Pinpoint the cell where the given text exists, returning its [x, y] midpoint coordinate. 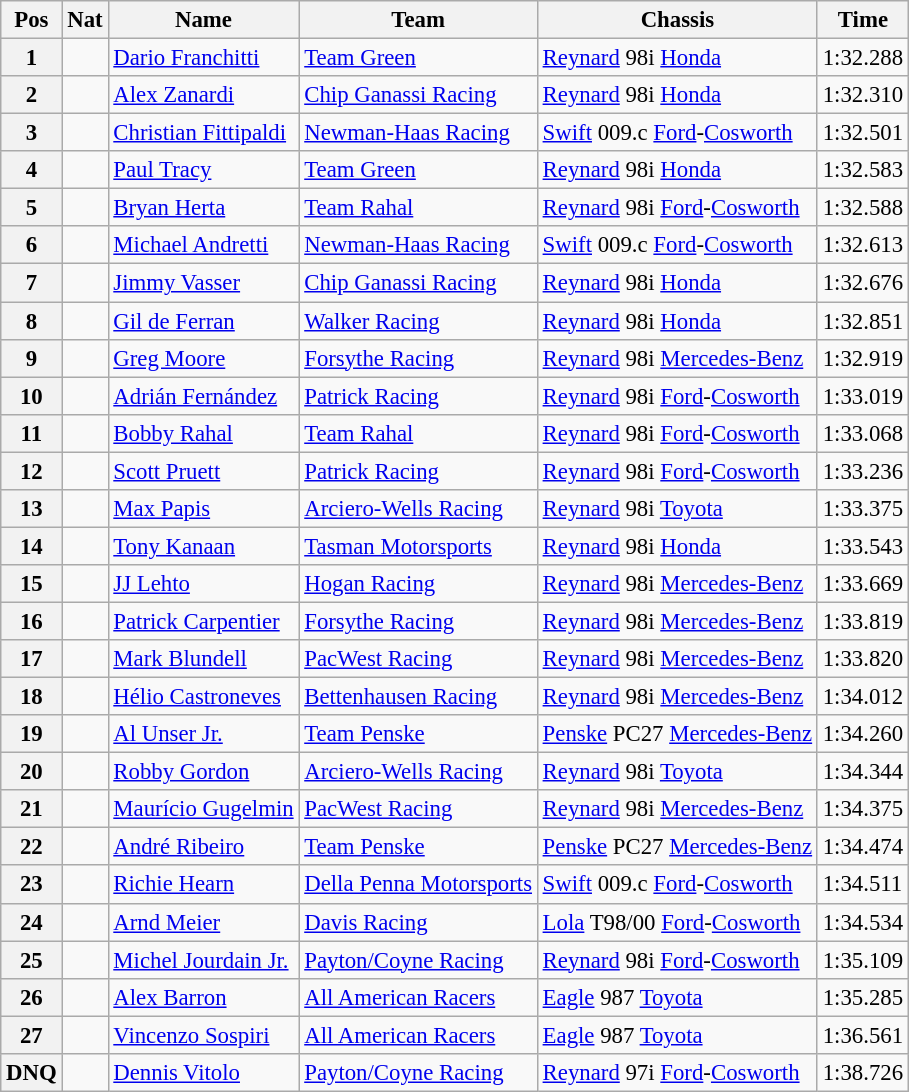
1:33.019 [862, 396]
1:36.561 [862, 1035]
1:33.236 [862, 471]
25 [32, 960]
Hogan Racing [418, 584]
Adrián Fernández [204, 396]
Lola T98/00 Ford-Cosworth [677, 922]
Arnd Meier [204, 922]
Patrick Carpentier [204, 621]
1:34.511 [862, 885]
1:33.375 [862, 509]
Davis Racing [418, 922]
Della Penna Motorsports [418, 885]
Hélio Castroneves [204, 697]
23 [32, 885]
Bettenhausen Racing [418, 697]
Alex Zanardi [204, 95]
12 [32, 471]
1:38.726 [862, 1073]
Paul Tracy [204, 170]
1:32.919 [862, 358]
10 [32, 396]
Michel Jourdain Jr. [204, 960]
Scott Pruett [204, 471]
André Ribeiro [204, 847]
13 [32, 509]
1:32.851 [862, 321]
Tasman Motorsports [418, 546]
4 [32, 170]
Max Papis [204, 509]
18 [32, 697]
Al Unser Jr. [204, 734]
1 [32, 58]
Name [204, 20]
Bobby Rahal [204, 433]
1:34.260 [862, 734]
Michael Andretti [204, 245]
20 [32, 772]
6 [32, 245]
16 [32, 621]
1:33.543 [862, 546]
Time [862, 20]
1:33.820 [862, 659]
1:34.012 [862, 697]
3 [32, 133]
Mark Blundell [204, 659]
1:34.474 [862, 847]
Bryan Herta [204, 208]
1:34.534 [862, 922]
1:32.588 [862, 208]
Gil de Ferran [204, 321]
Chassis [677, 20]
Reynard 97i Ford-Cosworth [677, 1073]
1:32.310 [862, 95]
Nat [85, 20]
9 [32, 358]
1:34.375 [862, 809]
1:33.068 [862, 433]
1:33.669 [862, 584]
7 [32, 283]
1:32.583 [862, 170]
Greg Moore [204, 358]
22 [32, 847]
8 [32, 321]
27 [32, 1035]
1:35.285 [862, 997]
Dennis Vitolo [204, 1073]
DNQ [32, 1073]
Walker Racing [418, 321]
Pos [32, 20]
JJ Lehto [204, 584]
1:32.288 [862, 58]
1:33.819 [862, 621]
Alex Barron [204, 997]
15 [32, 584]
1:35.109 [862, 960]
24 [32, 922]
19 [32, 734]
1:32.613 [862, 245]
2 [32, 95]
Robby Gordon [204, 772]
26 [32, 997]
Jimmy Vasser [204, 283]
Team [418, 20]
17 [32, 659]
11 [32, 433]
Dario Franchitti [204, 58]
1:34.344 [862, 772]
21 [32, 809]
Christian Fittipaldi [204, 133]
Maurício Gugelmin [204, 809]
1:32.676 [862, 283]
5 [32, 208]
Richie Hearn [204, 885]
14 [32, 546]
Tony Kanaan [204, 546]
Vincenzo Sospiri [204, 1035]
1:32.501 [862, 133]
